Capture the cell that displays the provided text and extract its (X, Y) central coordinate. 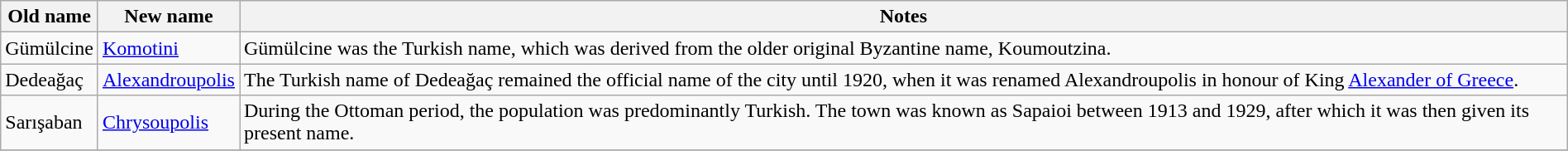
Dedeağaç (50, 80)
Komotini (169, 48)
Gümülcine (50, 48)
Sarışaban (50, 123)
New name (169, 17)
Chrysoupolis (169, 123)
Gümülcine was the Turkish name, which was derived from the older original Byzantine name, Koumoutzina. (904, 48)
Notes (904, 17)
Old name (50, 17)
Alexandroupolis (169, 80)
